Find where the given text appears and provide that cell's center as (X, Y) coordinate. 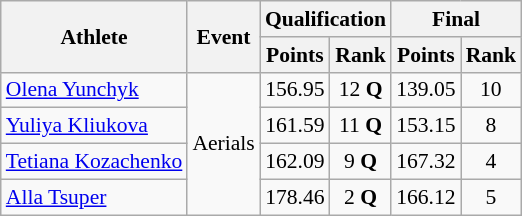
Qualification (326, 19)
Tetiana Kozachenko (94, 162)
2 Q (360, 197)
167.32 (426, 162)
Athlete (94, 36)
162.09 (295, 162)
153.15 (426, 126)
Final (456, 19)
5 (492, 197)
Event (223, 36)
156.95 (295, 90)
4 (492, 162)
11 Q (360, 126)
9 Q (360, 162)
178.46 (295, 197)
161.59 (295, 126)
10 (492, 90)
12 Q (360, 90)
Aerials (223, 143)
8 (492, 126)
Yuliya Kliukova (94, 126)
Alla Tsuper (94, 197)
166.12 (426, 197)
Olena Yunchyk (94, 90)
139.05 (426, 90)
